Identify which cell holds the provided text, then report its (x, y) central coordinate. 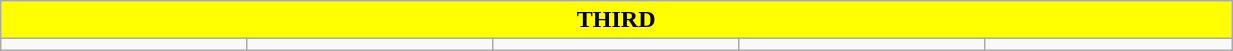
THIRD (616, 20)
